From the cell containing the given text, extract its center point as [X, Y] coordinate. 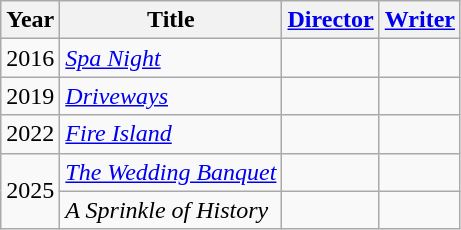
2016 [30, 58]
Driveways [171, 96]
Spa Night [171, 58]
2019 [30, 96]
Writer [420, 20]
Year [30, 20]
A Sprinkle of History [171, 210]
Director [330, 20]
Fire Island [171, 134]
2022 [30, 134]
2025 [30, 191]
The Wedding Banquet [171, 172]
Title [171, 20]
